From the cell containing the given text, extract its center point as (x, y) coordinate. 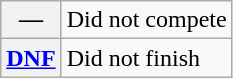
DNF (31, 58)
— (31, 20)
Did not compete (146, 20)
Did not finish (146, 58)
